Locate the cell with the specified text and output its [x, y] center coordinate. 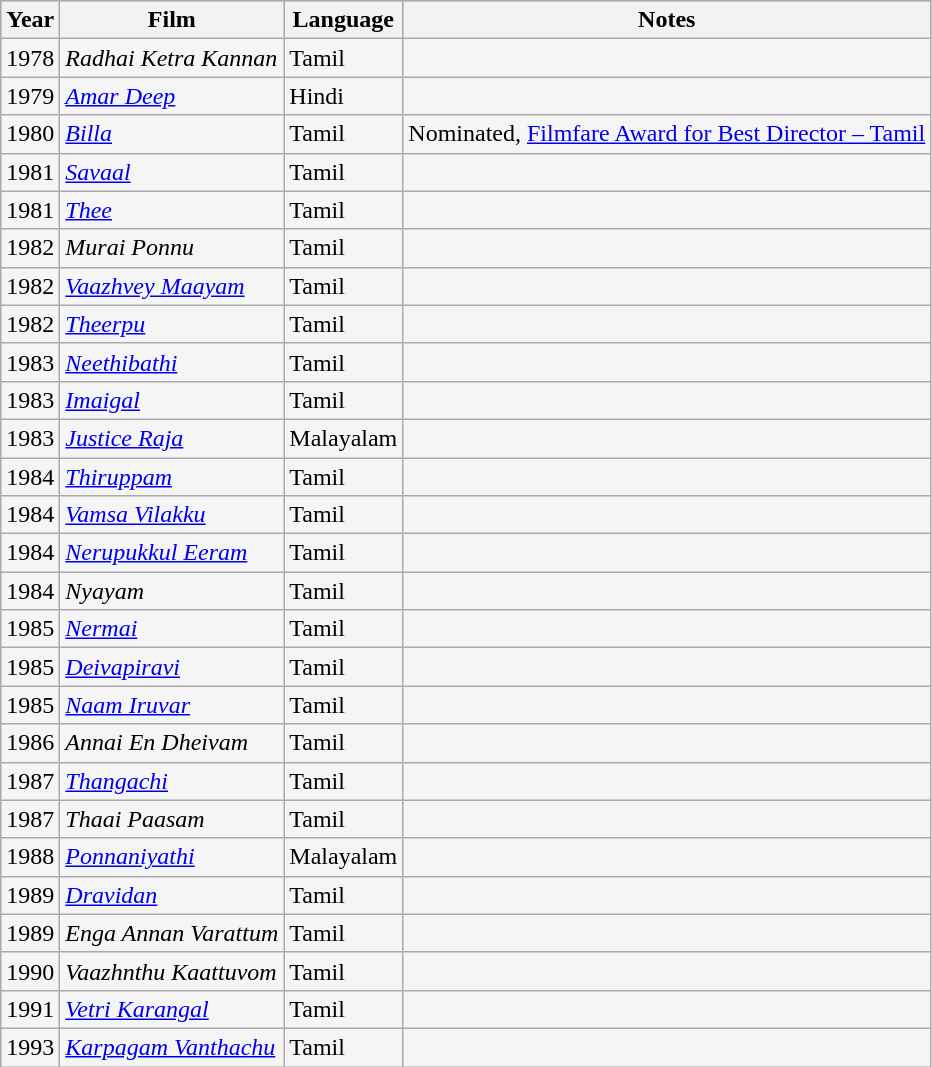
Vaazhnthu Kaattuvom [172, 971]
1993 [30, 1047]
Billa [172, 134]
Nyayam [172, 591]
Hindi [344, 96]
Film [172, 20]
Dravidan [172, 895]
Savaal [172, 172]
1979 [30, 96]
1978 [30, 58]
Notes [667, 20]
Naam Iruvar [172, 705]
1990 [30, 971]
Nermai [172, 629]
Enga Annan Varattum [172, 933]
Neethibathi [172, 362]
Ponnaniyathi [172, 857]
1986 [30, 743]
Murai Ponnu [172, 248]
Justice Raja [172, 438]
Imaigal [172, 400]
Deivapiravi [172, 667]
Thiruppam [172, 477]
Annai En Dheivam [172, 743]
Karpagam Vanthachu [172, 1047]
Year [30, 20]
Nominated, Filmfare Award for Best Director – Tamil [667, 134]
Radhai Ketra Kannan [172, 58]
Vetri Karangal [172, 1009]
Thangachi [172, 781]
Thee [172, 210]
1988 [30, 857]
1991 [30, 1009]
Nerupukkul Eeram [172, 553]
Thaai Paasam [172, 819]
Language [344, 20]
Vamsa Vilakku [172, 515]
1980 [30, 134]
Theerpu [172, 324]
Amar Deep [172, 96]
Vaazhvey Maayam [172, 286]
